Scan for the cell matching the given text and deliver its (X, Y) coordinate at center. 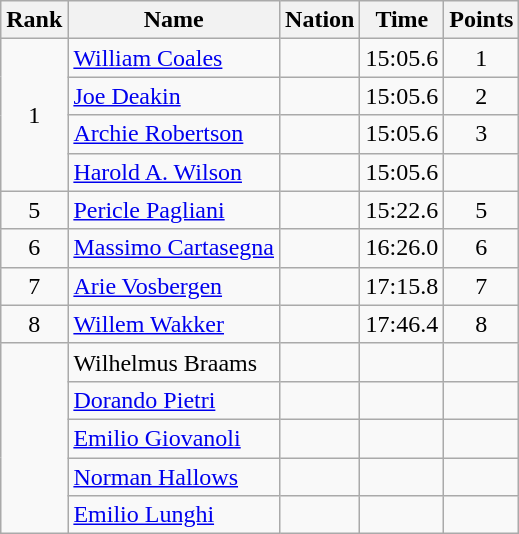
Willem Wakker (174, 324)
15:22.6 (402, 210)
2 (482, 96)
Nation (320, 20)
Time (402, 20)
Pericle Pagliani (174, 210)
3 (482, 134)
Wilhelmus Braams (174, 362)
16:26.0 (402, 248)
Emilio Lunghi (174, 515)
Name (174, 20)
17:15.8 (402, 286)
Joe Deakin (174, 96)
Norman Hallows (174, 477)
Archie Robertson (174, 134)
Arie Vosbergen (174, 286)
William Coales (174, 58)
Points (482, 20)
Dorando Pietri (174, 400)
Rank (34, 20)
Emilio Giovanoli (174, 438)
17:46.4 (402, 324)
Harold A. Wilson (174, 172)
Massimo Cartasegna (174, 248)
